Determine the [X, Y] coordinate at the center of the cell enclosing the given text.  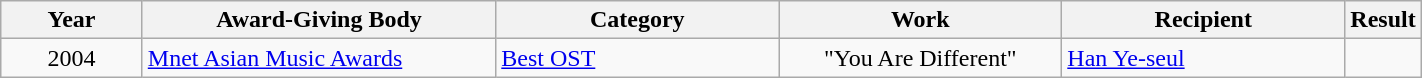
Han Ye-seul [1204, 58]
Best OST [638, 58]
Category [638, 20]
Recipient [1204, 20]
"You Are Different" [920, 58]
Result [1383, 20]
2004 [72, 58]
Year [72, 20]
Work [920, 20]
Mnet Asian Music Awards [319, 58]
Award-Giving Body [319, 20]
